Extract the [X, Y] coordinate from the center of the cell holding the provided text.  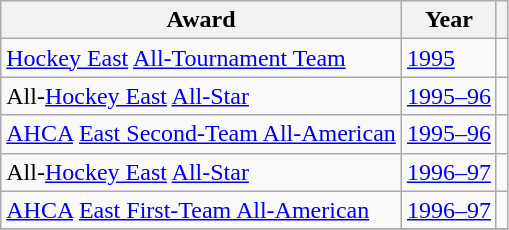
Award [202, 20]
Year [448, 20]
AHCA East First-Team All-American [202, 210]
Hockey East All-Tournament Team [202, 58]
1995 [448, 58]
AHCA East Second-Team All-American [202, 134]
